Scan for the cell matching the given text and deliver its [x, y] coordinate at center. 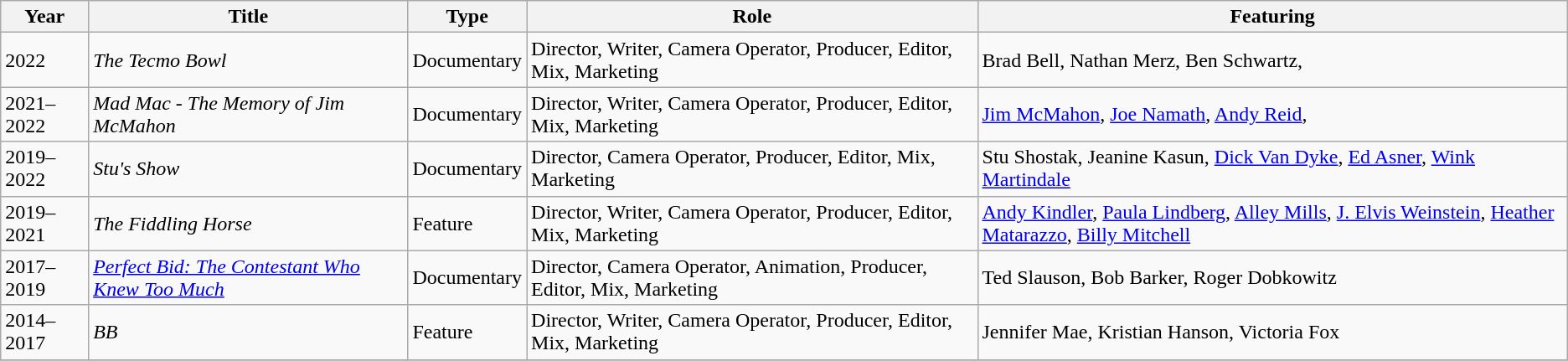
Jim McMahon, Joe Namath, Andy Reid, [1272, 114]
2019–2022 [45, 169]
Type [467, 17]
Stu's Show [248, 169]
2021–2022 [45, 114]
Brad Bell, Nathan Merz, Ben Schwartz, [1272, 60]
Director, Camera Operator, Animation, Producer, Editor, Mix, Marketing [752, 278]
Stu Shostak, Jeanine Kasun, Dick Van Dyke, Ed Asner, Wink Martindale [1272, 169]
Perfect Bid: The Contestant Who Knew Too Much [248, 278]
Title [248, 17]
Featuring [1272, 17]
Director, Camera Operator, Producer, Editor, Mix, Marketing [752, 169]
Mad Mac - The Memory of Jim McMahon [248, 114]
The Fiddling Horse [248, 223]
The Tecmo Bowl [248, 60]
2019–2021 [45, 223]
2017–2019 [45, 278]
Jennifer Mae, Kristian Hanson, Victoria Fox [1272, 332]
Andy Kindler, Paula Lindberg, Alley Mills, J. Elvis Weinstein, Heather Matarazzo, Billy Mitchell [1272, 223]
2022 [45, 60]
Year [45, 17]
2014–2017 [45, 332]
Role [752, 17]
BB [248, 332]
Ted Slauson, Bob Barker, Roger Dobkowitz [1272, 278]
